Return [x, y] of the center of cell containing provided text 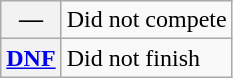
— [31, 20]
Did not finish [146, 58]
DNF [31, 58]
Did not compete [146, 20]
